Identify which cell holds the provided text, then report its (X, Y) central coordinate. 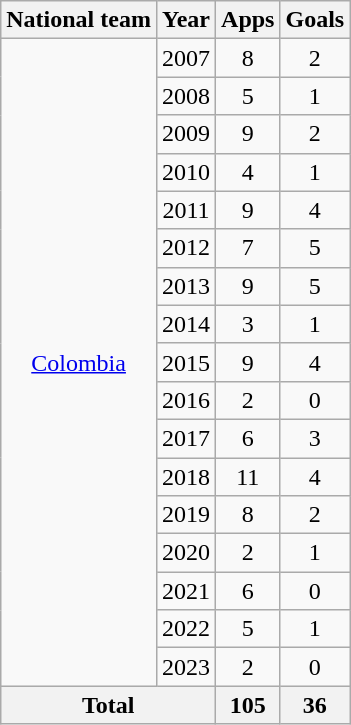
2021 (186, 591)
2007 (186, 58)
2009 (186, 134)
2014 (186, 324)
2011 (186, 210)
11 (248, 477)
2019 (186, 515)
105 (248, 705)
Apps (248, 20)
2017 (186, 438)
2012 (186, 248)
2015 (186, 362)
Goals (315, 20)
2016 (186, 400)
2018 (186, 477)
2022 (186, 629)
2013 (186, 286)
2020 (186, 553)
2023 (186, 667)
National team (79, 20)
36 (315, 705)
Year (186, 20)
7 (248, 248)
2010 (186, 172)
Colombia (79, 362)
Total (108, 705)
2008 (186, 96)
